Return the (X, Y) coordinate for the center point of the cell that contains the specified text.  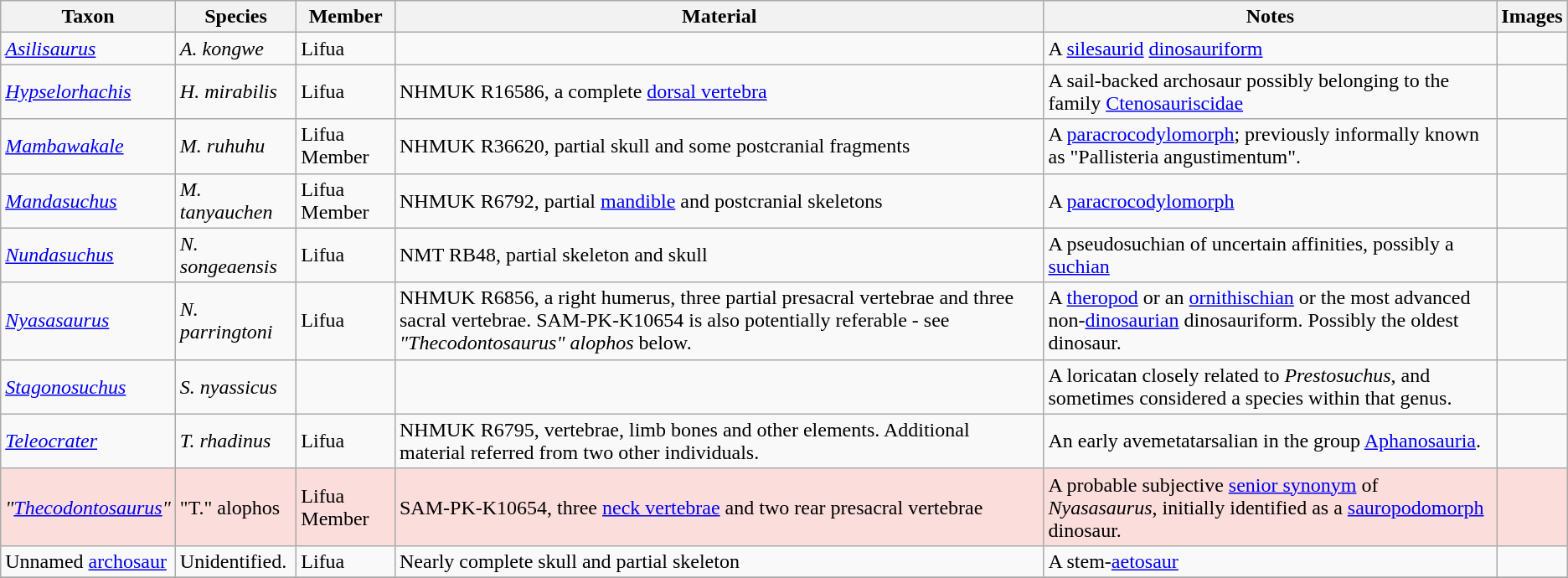
Species (235, 17)
Taxon (89, 17)
A sail-backed archosaur possibly belonging to the family Ctenosauriscidae (1270, 92)
A paracrocodylomorph; previously informally known as "Pallisteria angustimentum". (1270, 146)
Stagonosuchus (89, 387)
Notes (1270, 17)
M. tanyauchen (235, 201)
NHMUK R6792, partial mandible and postcranial skeletons (719, 201)
"Thecodontosaurus" (89, 507)
SAM-PK-K10654, three neck vertebrae and two rear presacral vertebrae (719, 507)
Asilisaurus (89, 49)
A stem-aetosaur (1270, 561)
A loricatan closely related to Prestosuchus, and sometimes considered a species within that genus. (1270, 387)
Nundasuchus (89, 255)
A theropod or an ornithischian or the most advanced non-dinosaurian dinosauriform. Possibly the oldest dinosaur. (1270, 321)
Unidentified. (235, 561)
N. songeaensis (235, 255)
A pseudosuchian of uncertain affinities, possibly a suchian (1270, 255)
A silesaurid dinosauriform (1270, 49)
M. ruhuhu (235, 146)
Nearly complete skull and partial skeleton (719, 561)
"T." alophos (235, 507)
Material (719, 17)
An early avemetatarsalian in the group Aphanosauria. (1270, 441)
NHMUK R16586, a complete dorsal vertebra (719, 92)
NMT RB48, partial skeleton and skull (719, 255)
Unnamed archosaur (89, 561)
Mandasuchus (89, 201)
NHMUK R36620, partial skull and some postcranial fragments (719, 146)
A. kongwe (235, 49)
Nyasasaurus (89, 321)
NHMUK R6795, vertebrae, limb bones and other elements. Additional material referred from two other individuals. (719, 441)
Teleocrater (89, 441)
A paracrocodylomorph (1270, 201)
Hypselorhachis (89, 92)
H. mirabilis (235, 92)
A probable subjective senior synonym of Nyasasaurus, initially identified as a sauropodomorph dinosaur. (1270, 507)
Mambawakale (89, 146)
N. parringtoni (235, 321)
Member (346, 17)
S. nyassicus (235, 387)
Images (1532, 17)
T. rhadinus (235, 441)
